Locate the cell with the specified text and output its (x, y) center coordinate. 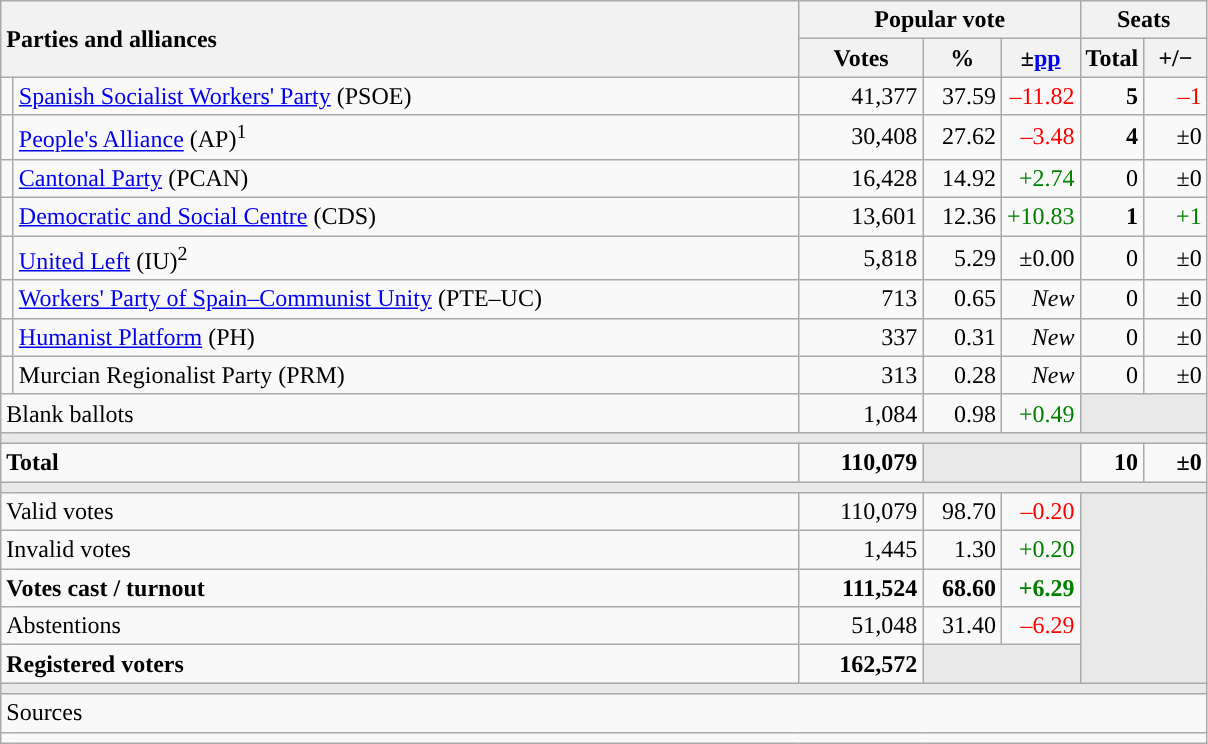
5 (1112, 96)
+1 (1176, 217)
+0.49 (1040, 413)
Registered voters (400, 664)
Votes cast / turnout (400, 588)
98.70 (962, 512)
1 (1112, 217)
1,084 (861, 413)
337 (861, 337)
–0.20 (1040, 512)
Popular vote (940, 20)
Seats (1144, 20)
+/− (1176, 58)
Valid votes (400, 512)
+0.20 (1040, 550)
Invalid votes (400, 550)
Spanish Socialist Workers' Party (PSOE) (406, 96)
10 (1112, 462)
People's Alliance (AP)1 (406, 138)
14.92 (962, 178)
–6.29 (1040, 626)
13,601 (861, 217)
+6.29 (1040, 588)
313 (861, 375)
Votes (861, 58)
5,818 (861, 258)
111,524 (861, 588)
Humanist Platform (PH) (406, 337)
0.28 (962, 375)
Blank ballots (400, 413)
+2.74 (1040, 178)
United Left (IU)2 (406, 258)
4 (1112, 138)
–1 (1176, 96)
0.98 (962, 413)
1,445 (861, 550)
–11.82 (1040, 96)
12.36 (962, 217)
Democratic and Social Centre (CDS) (406, 217)
Cantonal Party (PCAN) (406, 178)
Parties and alliances (400, 39)
–3.48 (1040, 138)
713 (861, 299)
41,377 (861, 96)
27.62 (962, 138)
31.40 (962, 626)
Abstentions (400, 626)
37.59 (962, 96)
Sources (604, 713)
0.31 (962, 337)
16,428 (861, 178)
±pp (1040, 58)
51,048 (861, 626)
1.30 (962, 550)
+10.83 (1040, 217)
Workers' Party of Spain–Communist Unity (PTE–UC) (406, 299)
162,572 (861, 664)
30,408 (861, 138)
±0.00 (1040, 258)
68.60 (962, 588)
5.29 (962, 258)
0.65 (962, 299)
% (962, 58)
Murcian Regionalist Party (PRM) (406, 375)
